Detect which cell encompasses the target text, then output its [x, y] center coordinate. 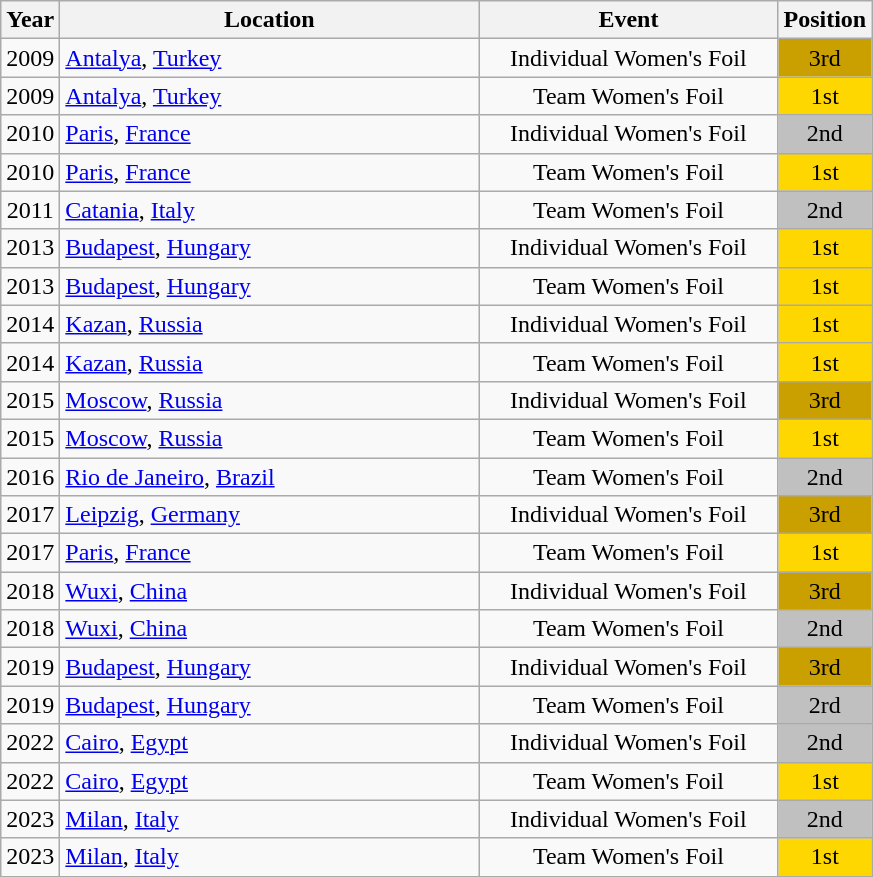
Rio de Janeiro, Brazil [270, 477]
Location [270, 20]
Event [628, 20]
Catania, Italy [270, 210]
2011 [30, 210]
Year [30, 20]
Leipzig, Germany [270, 515]
Position [825, 20]
2016 [30, 477]
2rd [825, 705]
